Detect which cell encompasses the target text, then output its [x, y] center coordinate. 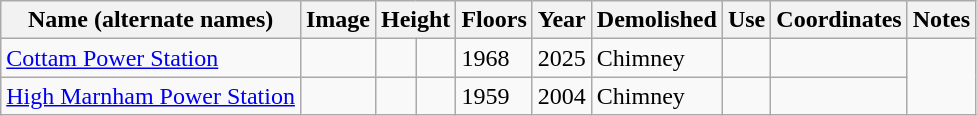
Name (alternate names) [151, 20]
Year [562, 20]
Demolished [656, 20]
Cottam Power Station [151, 58]
Coordinates [839, 20]
2025 [562, 58]
Notes [941, 20]
Floors [494, 20]
Height [415, 20]
Use [746, 20]
2004 [562, 96]
1959 [494, 96]
1968 [494, 58]
High Marnham Power Station [151, 96]
Image [338, 20]
